Find where the given text appears and provide that cell's center as [x, y] coordinate. 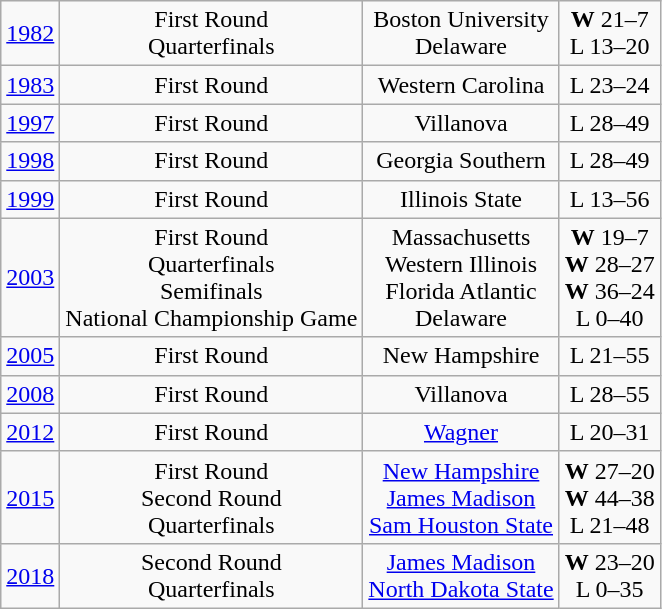
2015 [30, 497]
New Hampshire [461, 356]
First RoundSecond RoundQuarterfinals [212, 497]
1997 [30, 123]
L 13–56 [610, 199]
1999 [30, 199]
New HampshireJames MadisonSam Houston State [461, 497]
Georgia Southern [461, 161]
2018 [30, 576]
Boston UniversityDelaware [461, 34]
First RoundQuarterfinals [212, 34]
2005 [30, 356]
Wagner [461, 432]
James MadisonNorth Dakota State [461, 576]
1983 [30, 85]
L 21–55 [610, 356]
L 23–24 [610, 85]
W 21–7L 13–20 [610, 34]
W 19–7W 28–27W 36–24L 0–40 [610, 278]
W 23–20L 0–35 [610, 576]
2008 [30, 394]
MassachusettsWestern IllinoisFlorida AtlanticDelaware [461, 278]
Illinois State [461, 199]
2012 [30, 432]
L 20–31 [610, 432]
2003 [30, 278]
Western Carolina [461, 85]
First RoundQuarterfinalsSemifinalsNational Championship Game [212, 278]
1982 [30, 34]
Second RoundQuarterfinals [212, 576]
L 28–55 [610, 394]
1998 [30, 161]
W 27–20W 44–38L 21–48 [610, 497]
